Capture the cell that displays the provided text and extract its (X, Y) central coordinate. 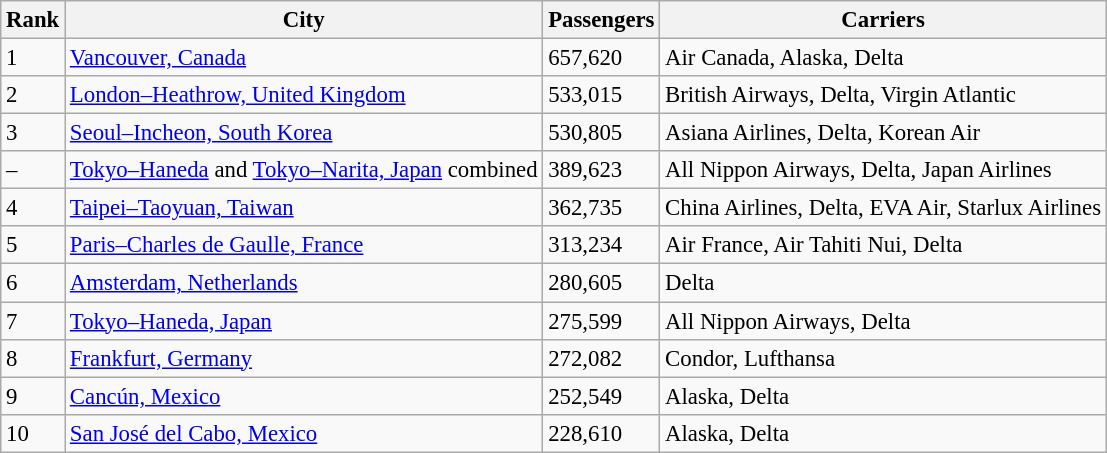
9 (33, 396)
Delta (884, 283)
Paris–Charles de Gaulle, France (304, 245)
Frankfurt, Germany (304, 358)
6 (33, 283)
– (33, 170)
1 (33, 58)
City (304, 20)
7 (33, 321)
2 (33, 95)
389,623 (602, 170)
British Airways, Delta, Virgin Atlantic (884, 95)
275,599 (602, 321)
Condor, Lufthansa (884, 358)
San José del Cabo, Mexico (304, 433)
Air Canada, Alaska, Delta (884, 58)
Asiana Airlines, Delta, Korean Air (884, 133)
657,620 (602, 58)
8 (33, 358)
3 (33, 133)
5 (33, 245)
252,549 (602, 396)
272,082 (602, 358)
313,234 (602, 245)
Seoul–Incheon, South Korea (304, 133)
4 (33, 208)
Air France, Air Tahiti Nui, Delta (884, 245)
Vancouver, Canada (304, 58)
London–Heathrow, United Kingdom (304, 95)
Cancún, Mexico (304, 396)
Tokyo–Haneda, Japan (304, 321)
533,015 (602, 95)
280,605 (602, 283)
530,805 (602, 133)
All Nippon Airways, Delta, Japan Airlines (884, 170)
10 (33, 433)
Taipei–Taoyuan, Taiwan (304, 208)
Carriers (884, 20)
All Nippon Airways, Delta (884, 321)
362,735 (602, 208)
228,610 (602, 433)
China Airlines, Delta, EVA Air, Starlux Airlines (884, 208)
Tokyo–Haneda and Tokyo–Narita, Japan combined (304, 170)
Passengers (602, 20)
Rank (33, 20)
Amsterdam, Netherlands (304, 283)
